Scan for the cell matching the given text and deliver its (x, y) coordinate at center. 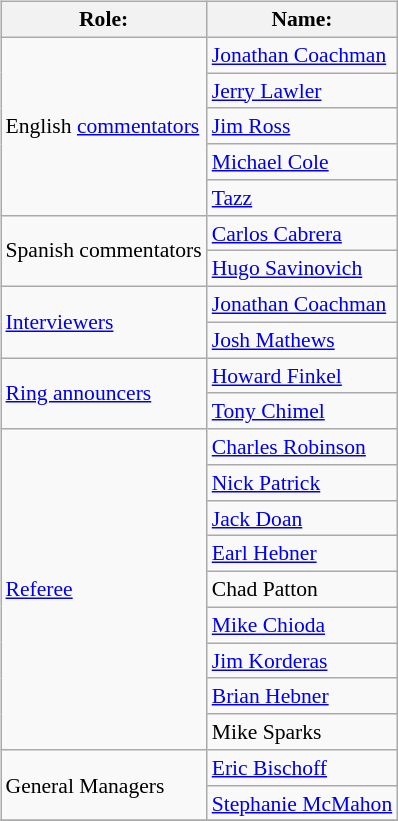
Eric Bischoff (302, 768)
Referee (103, 590)
Jim Ross (302, 126)
Jim Korderas (302, 661)
Name: (302, 20)
Stephanie McMahon (302, 803)
Brian Hebner (302, 696)
Spanish commentators (103, 250)
Josh Mathews (302, 340)
Charles Robinson (302, 447)
General Managers (103, 786)
Nick Patrick (302, 483)
Tony Chimel (302, 411)
Interviewers (103, 322)
Ring announcers (103, 394)
Earl Hebner (302, 554)
Mike Sparks (302, 732)
Hugo Savinovich (302, 269)
Chad Patton (302, 590)
Michael Cole (302, 162)
Howard Finkel (302, 376)
Role: (103, 20)
Carlos Cabrera (302, 233)
English commentators (103, 126)
Jerry Lawler (302, 91)
Tazz (302, 198)
Jack Doan (302, 518)
Mike Chioda (302, 625)
